Pinpoint the cell where the given text exists, returning its (x, y) midpoint coordinate. 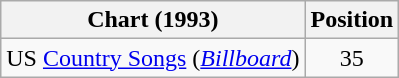
Position (352, 20)
US Country Songs (Billboard) (153, 58)
Chart (1993) (153, 20)
35 (352, 58)
